Provide the (x, y) coordinate of the cell's center where the given text is located.  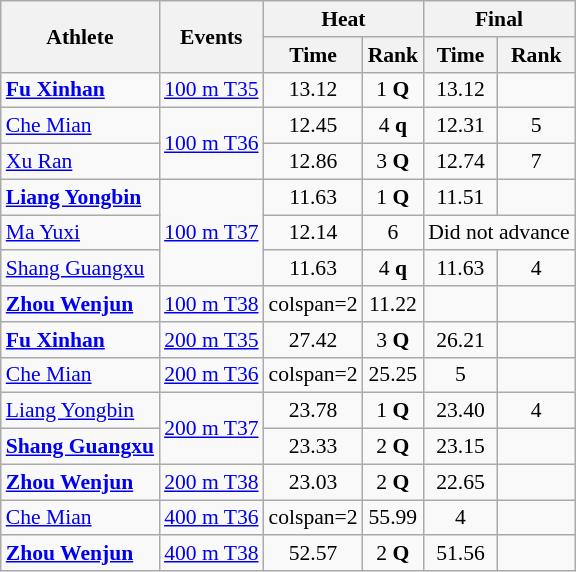
Final (499, 19)
12.45 (314, 126)
11.22 (394, 304)
23.40 (460, 411)
100 m T38 (211, 304)
Did not advance (499, 233)
55.99 (394, 518)
12.74 (460, 162)
200 m T35 (211, 340)
12.86 (314, 162)
23.03 (314, 482)
22.65 (460, 482)
52.57 (314, 554)
51.56 (460, 554)
26.21 (460, 340)
23.33 (314, 447)
27.42 (314, 340)
200 m T37 (211, 428)
Xu Ran (80, 162)
200 m T38 (211, 482)
6 (394, 233)
12.14 (314, 233)
Events (211, 36)
Athlete (80, 36)
Heat (344, 19)
7 (536, 162)
12.31 (460, 126)
100 m T37 (211, 232)
200 m T36 (211, 375)
23.15 (460, 447)
100 m T35 (211, 90)
400 m T36 (211, 518)
11.51 (460, 197)
400 m T38 (211, 554)
25.25 (394, 375)
100 m T36 (211, 144)
23.78 (314, 411)
Ma Yuxi (80, 233)
